Determine the [X, Y] coordinate at the center of the cell enclosing the given text.  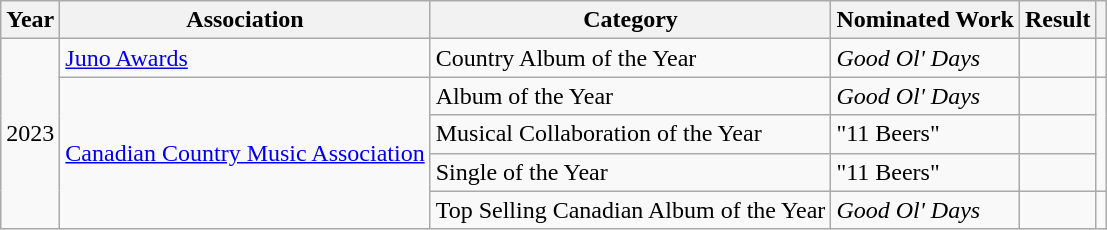
Result [1058, 20]
Country Album of the Year [630, 58]
Top Selling Canadian Album of the Year [630, 210]
Association [245, 20]
Album of the Year [630, 96]
Juno Awards [245, 58]
Nominated Work [926, 20]
Year [30, 20]
Category [630, 20]
Canadian Country Music Association [245, 153]
Musical Collaboration of the Year [630, 134]
Single of the Year [630, 172]
2023 [30, 134]
